Search for the cell housing the specified text and yield its [X, Y] center coordinate. 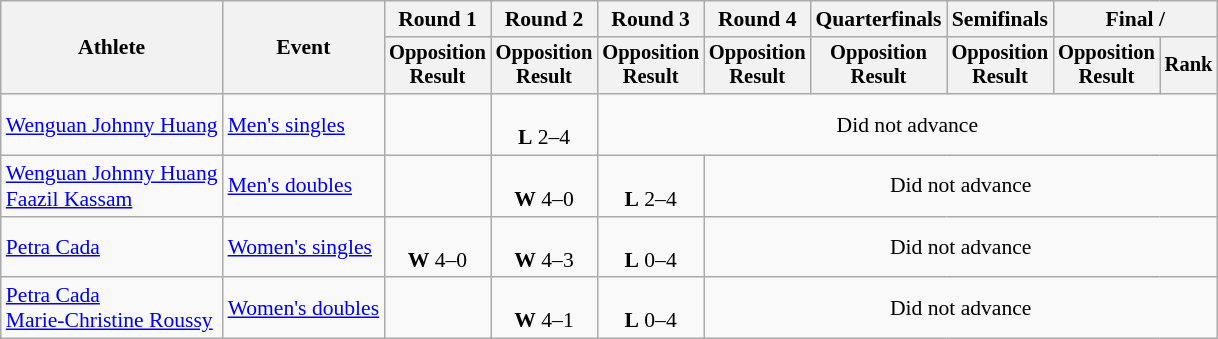
Men's doubles [304, 186]
Petra CadaMarie-Christine Roussy [112, 308]
Semifinals [1000, 19]
Women's singles [304, 248]
Wenguan Johnny Huang [112, 124]
Event [304, 48]
Round 3 [650, 19]
Round 1 [438, 19]
Athlete [112, 48]
Women's doubles [304, 308]
W 4–3 [544, 248]
Round 4 [758, 19]
W 4–1 [544, 308]
Men's singles [304, 124]
Quarterfinals [879, 19]
Rank [1189, 66]
Wenguan Johnny HuangFaazil Kassam [112, 186]
Petra Cada [112, 248]
Final / [1135, 19]
Round 2 [544, 19]
